Extract the [x, y] coordinate from the center of the cell holding the provided text.  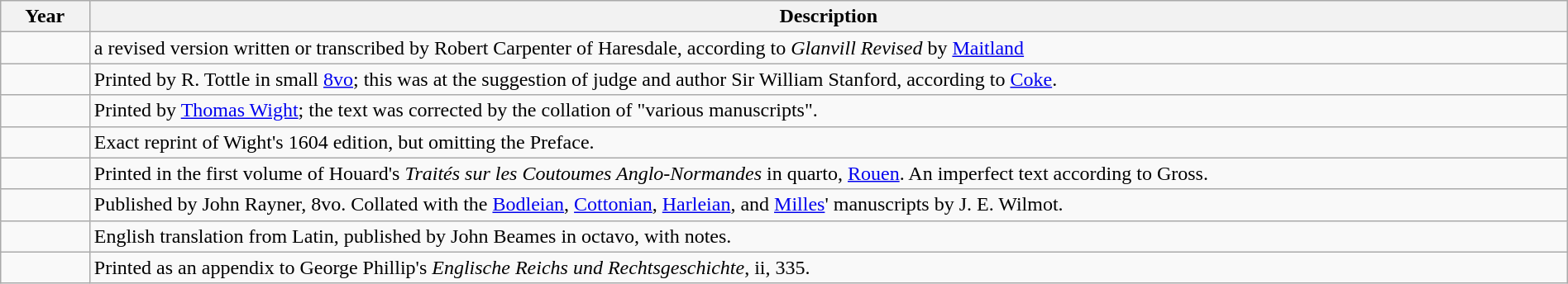
Published by John Rayner, 8vo. Collated with the Bodleian, Cottonian, Harleian, and Milles' manuscripts by J. E. Wilmot. [829, 205]
Printed in the first volume of Houard's Traités sur les Coutoumes Anglo-Normandes in quarto, Rouen. An imperfect text according to Gross. [829, 173]
a revised version written or transcribed by Robert Carpenter of Haresdale, according to Glanvill Revised by Maitland [829, 48]
English translation from Latin, published by John Beames in octavo, with notes. [829, 236]
Year [45, 17]
Exact reprint of Wight's 1604 edition, but omitting the Preface. [829, 142]
Printed by R. Tottle in small 8vo; this was at the suggestion of judge and author Sir William Stanford, according to Coke. [829, 79]
Printed by Thomas Wight; the text was corrected by the collation of "various manuscripts". [829, 111]
Printed as an appendix to George Phillip's Englische Reichs und Rechtsgeschichte, ii, 335. [829, 267]
Description [829, 17]
